Return the [X, Y] coordinate for the center point of the cell that contains the specified text.  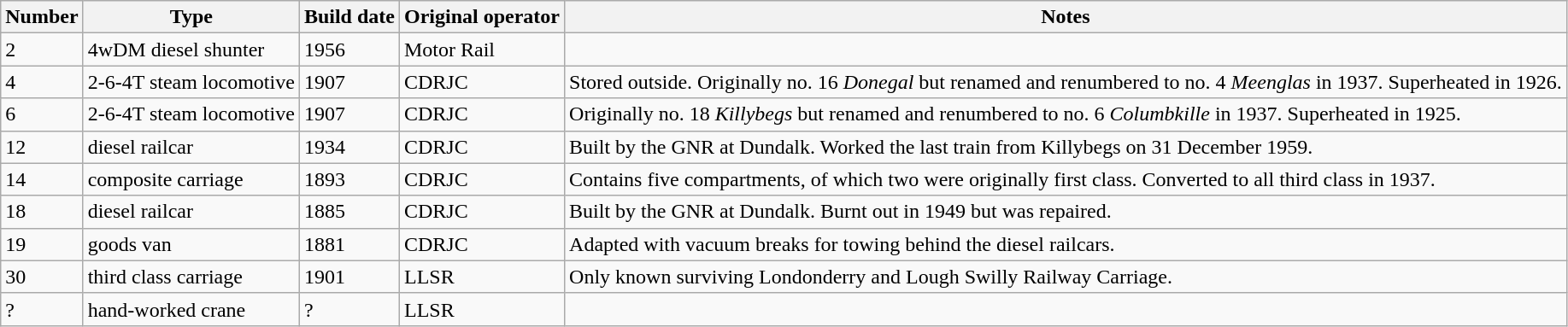
composite carriage [191, 179]
1881 [349, 244]
12 [42, 147]
19 [42, 244]
third class carriage [191, 277]
Contains five compartments, of which two were originally first class. Converted to all third class in 1937. [1066, 179]
hand-worked crane [191, 309]
30 [42, 277]
6 [42, 114]
1901 [349, 277]
1956 [349, 50]
18 [42, 212]
Built by the GNR at Dundalk. Burnt out in 1949 but was repaired. [1066, 212]
4wDM diesel shunter [191, 50]
Originally no. 18 Killybegs but renamed and renumbered to no. 6 Columbkille in 1937. Superheated in 1925. [1066, 114]
1893 [349, 179]
1934 [349, 147]
14 [42, 179]
4 [42, 82]
2 [42, 50]
Type [191, 17]
Stored outside. Originally no. 16 Donegal but renamed and renumbered to no. 4 Meenglas in 1937. Superheated in 1926. [1066, 82]
goods van [191, 244]
Only known surviving Londonderry and Lough Swilly Railway Carriage. [1066, 277]
Build date [349, 17]
Built by the GNR at Dundalk. Worked the last train from Killybegs on 31 December 1959. [1066, 147]
Motor Rail [482, 50]
Number [42, 17]
1885 [349, 212]
Original operator [482, 17]
Adapted with vacuum breaks for towing behind the diesel railcars. [1066, 244]
Notes [1066, 17]
